Find where the given text appears and provide that cell's center as (x, y) coordinate. 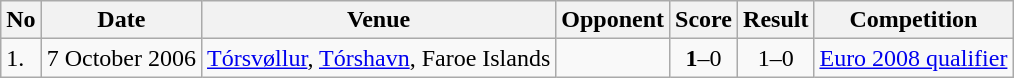
Competition (914, 20)
Result (776, 20)
Score (704, 20)
Venue (379, 20)
7 October 2006 (121, 58)
Opponent (613, 20)
Date (121, 20)
Euro 2008 qualifier (914, 58)
No (21, 20)
Tórsvøllur, Tórshavn, Faroe Islands (379, 58)
1. (21, 58)
